Provide the [X, Y] coordinate of the cell's center where the given text is located.  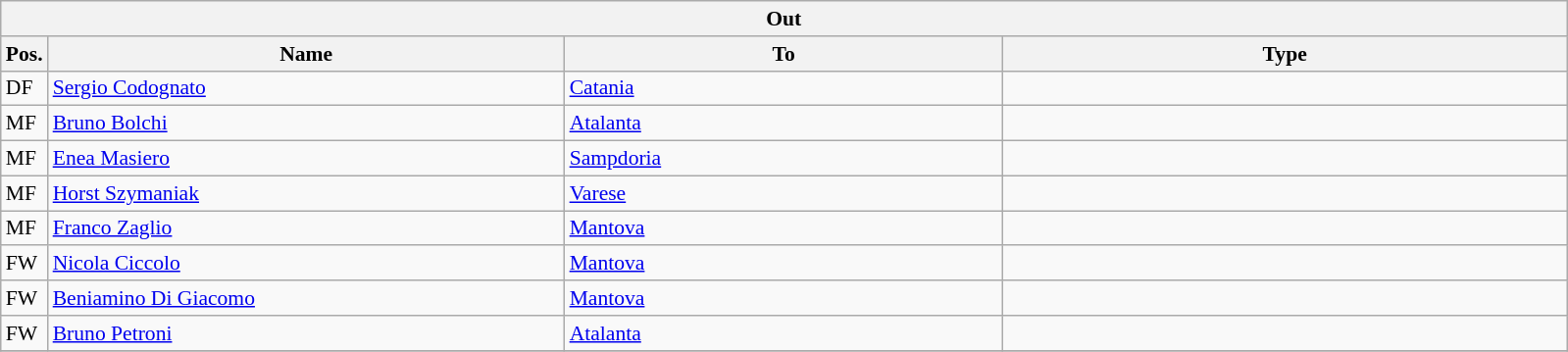
Out [784, 19]
DF [25, 88]
Sampdoria [784, 159]
To [784, 54]
Nicola Ciccolo [306, 264]
Enea Masiero [306, 159]
Franco Zaglio [306, 228]
Pos. [25, 54]
Catania [784, 88]
Bruno Bolchi [306, 124]
Varese [784, 193]
Name [306, 54]
Bruno Petroni [306, 333]
Sergio Codognato [306, 88]
Horst Szymaniak [306, 193]
Type [1285, 54]
Beniamino Di Giacomo [306, 298]
